Determine the (X, Y) coordinate at the center of the cell enclosing the given text.  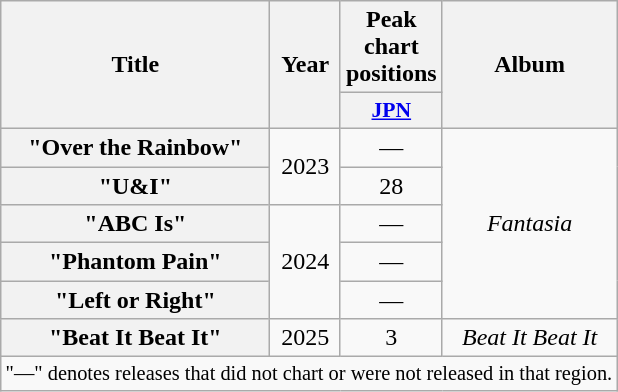
2023 (306, 166)
Title (136, 65)
2024 (306, 262)
JPN (391, 111)
"Over the Rainbow" (136, 147)
Beat It Beat It (530, 338)
2025 (306, 338)
"Beat It Beat It" (136, 338)
"U&I" (136, 185)
Year (306, 65)
"Left or Right" (136, 300)
3 (391, 338)
Fantasia (530, 223)
"Phantom Pain" (136, 262)
"—" denotes releases that did not chart or were not released in that region. (309, 374)
"ABC Is" (136, 224)
Album (530, 65)
28 (391, 185)
Peak chart positions (391, 47)
